Capture the cell that displays the provided text and extract its (x, y) central coordinate. 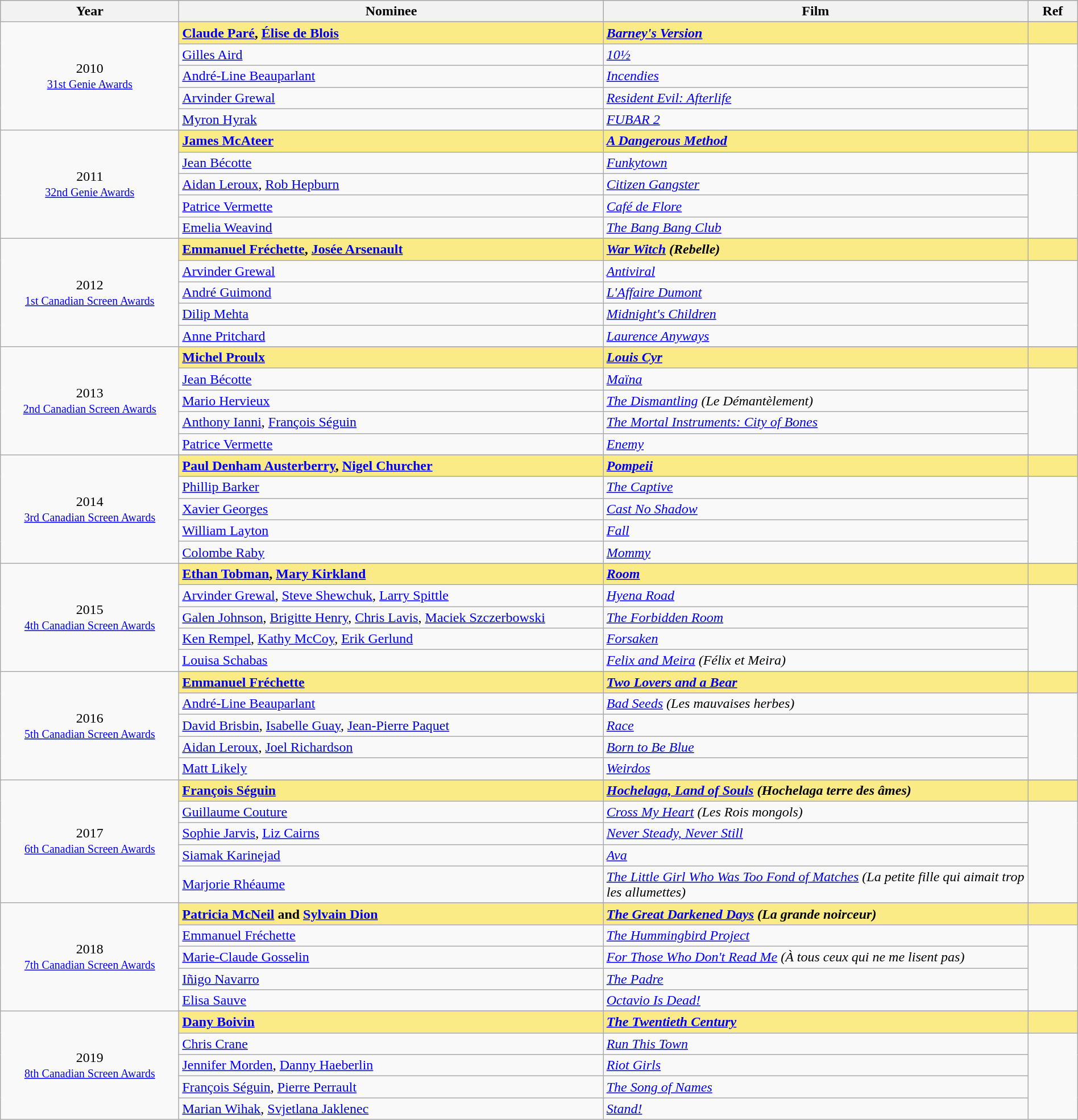
Ken Rempel, Kathy McCoy, Erik Gerlund (391, 639)
Mommy (815, 552)
2012 1st Canadian Screen Awards (90, 292)
Cast No Shadow (815, 509)
Antiviral (815, 271)
Nominee (391, 11)
The Great Darkened Days (La grande noirceur) (815, 914)
10½ (815, 55)
Elisa Sauve (391, 1001)
Aidan Leroux, Joel Richardson (391, 747)
Maïna (815, 379)
Hyena Road (815, 595)
2018 7th Canadian Screen Awards (90, 957)
Resident Evil: Afterlife (815, 98)
Chris Crane (391, 1044)
Café de Flore (815, 206)
Myron Hyrak (391, 119)
The Little Girl Who Was Too Fond of Matches (La petite fille qui aimait trop les allumettes) (815, 885)
Felix and Meira (Félix et Meira) (815, 661)
Matt Likely (391, 769)
Emmanuel Fréchette, Josée Arsenault (391, 249)
Ethan Tobman, Mary Kirkland (391, 574)
Guillaume Couture (391, 812)
Two Lovers and a Bear (815, 682)
Laurence Anyways (815, 336)
Run This Town (815, 1044)
Dilip Mehta (391, 314)
Patricia McNeil and Sylvain Dion (391, 914)
Fall (815, 530)
Riot Girls (815, 1065)
2015 4th Canadian Screen Awards (90, 617)
Film (815, 11)
The Dismantling (Le Démantèlement) (815, 401)
A Dangerous Method (815, 141)
Barney's Version (815, 33)
Enemy (815, 444)
James McAteer (391, 141)
Forsaken (815, 639)
François Séguin (391, 790)
Colombe Raby (391, 552)
Aidan Leroux, Rob Hepburn (391, 184)
Hochelaga, Land of Souls (Hochelaga terre des âmes) (815, 790)
Octavio Is Dead! (815, 1001)
Marian Wihak, Svjetlana Jaklenec (391, 1109)
Citizen Gangster (815, 184)
François Séguin, Pierre Perrault (391, 1087)
FUBAR 2 (815, 119)
2016 5th Canadian Screen Awards (90, 725)
William Layton (391, 530)
Claude Paré, Élise de Blois (391, 33)
Marie-Claude Gosselin (391, 957)
Room (815, 574)
Siamak Karinejad (391, 855)
Paul Denham Austerberry, Nigel Churcher (391, 466)
Ref (1053, 11)
The Bang Bang Club (815, 227)
Gilles Aird (391, 55)
Bad Seeds (Les mauvaises herbes) (815, 704)
Cross My Heart (Les Rois mongols) (815, 812)
André Guimond (391, 293)
Pompeii (815, 466)
For Those Who Don't Read Me (À tous ceux qui ne me lisent pas) (815, 957)
Year (90, 11)
The Mortal Instruments: City of Bones (815, 422)
The Captive (815, 487)
Weirdos (815, 769)
The Song of Names (815, 1087)
Funkytown (815, 163)
Midnight's Children (815, 314)
Mario Hervieux (391, 401)
War Witch (Rebelle) (815, 249)
Race (815, 725)
The Twentieth Century (815, 1022)
Stand! (815, 1109)
L'Affaire Dumont (815, 293)
The Forbidden Room (815, 617)
Sophie Jarvis, Liz Cairns (391, 833)
2019 8th Canadian Screen Awards (90, 1065)
Anne Pritchard (391, 336)
Marjorie Rhéaume (391, 885)
Iñigo Navarro (391, 978)
Louisa Schabas (391, 661)
Born to Be Blue (815, 747)
Louis Cyr (815, 358)
Michel Proulx (391, 358)
Dany Boivin (391, 1022)
Never Steady, Never Still (815, 833)
The Padre (815, 978)
Galen Johnson, Brigitte Henry, Chris Lavis, Maciek Szczerbowski (391, 617)
Anthony Ianni, François Séguin (391, 422)
The Hummingbird Project (815, 935)
David Brisbin, Isabelle Guay, Jean-Pierre Paquet (391, 725)
Arvinder Grewal, Steve Shewchuk, Larry Spittle (391, 595)
2013 2nd Canadian Screen Awards (90, 401)
Phillip Barker (391, 487)
Xavier Georges (391, 509)
Incendies (815, 76)
Emelia Weavind (391, 227)
Ava (815, 855)
2011 32nd Genie Awards (90, 184)
2010 31st Genie Awards (90, 76)
2017 6th Canadian Screen Awards (90, 841)
Jennifer Morden, Danny Haeberlin (391, 1065)
2014 3rd Canadian Screen Awards (90, 509)
